Return the (x, y) coordinate for the center point of the cell that contains the specified text.  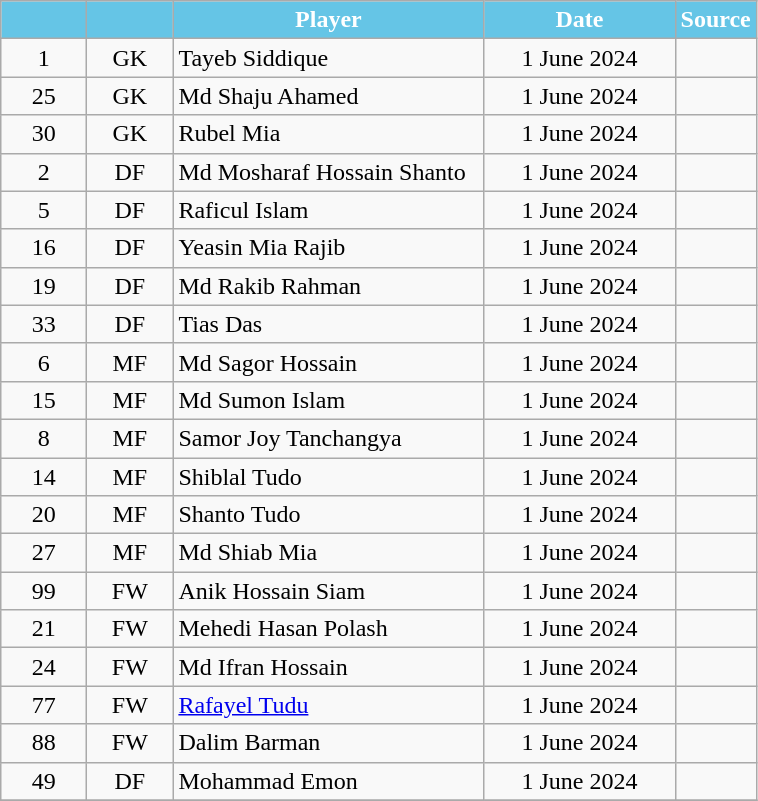
Md Shaju Ahamed (328, 96)
Md Ifran Hossain (328, 667)
Md Shiab Mia (328, 553)
Mohammad Emon (328, 781)
2 (44, 172)
Mehedi Hasan Polash (328, 629)
5 (44, 210)
Shanto Tudo (328, 515)
Shiblal Tudo (328, 477)
99 (44, 591)
Md Mosharaf Hossain Shanto (328, 172)
20 (44, 515)
Tias Das (328, 324)
Md Sumon Islam (328, 400)
8 (44, 438)
14 (44, 477)
Rafayel Tudu (328, 705)
6 (44, 362)
19 (44, 286)
24 (44, 667)
33 (44, 324)
1 (44, 58)
25 (44, 96)
Player (328, 20)
30 (44, 134)
Anik Hossain Siam (328, 591)
Dalim Barman (328, 743)
Tayeb Siddique (328, 58)
Yeasin Mia Rajib (328, 248)
Md Sagor Hossain (328, 362)
27 (44, 553)
88 (44, 743)
Samor Joy Tanchangya (328, 438)
49 (44, 781)
16 (44, 248)
Date (580, 20)
15 (44, 400)
Md Rakib Rahman (328, 286)
Source (716, 20)
Rubel Mia (328, 134)
Raficul Islam (328, 210)
21 (44, 629)
77 (44, 705)
